Find where the given text appears and provide that cell's center as (X, Y) coordinate. 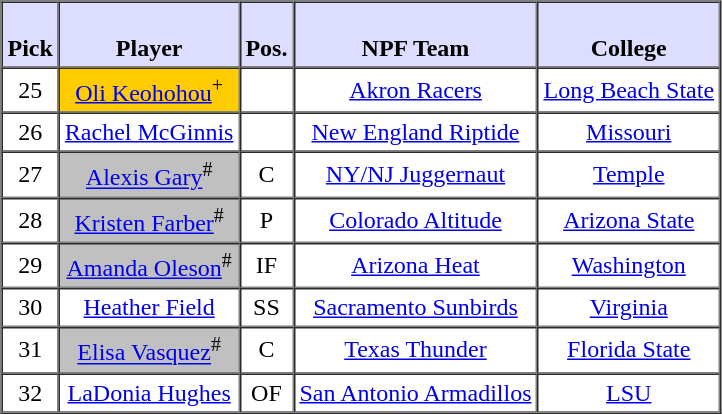
P (266, 220)
OF (266, 392)
NPF Team (415, 35)
SS (266, 308)
New England Riptide (415, 132)
Akron Racers (415, 90)
LSU (628, 392)
Heather Field (150, 308)
Temple (628, 174)
31 (30, 350)
Virginia (628, 308)
LaDonia Hughes (150, 392)
San Antonio Armadillos (415, 392)
Elisa Vasquez# (150, 350)
26 (30, 132)
Rachel McGinnis (150, 132)
College (628, 35)
Oli Keohohou+ (150, 90)
Sacramento Sunbirds (415, 308)
IF (266, 266)
32 (30, 392)
29 (30, 266)
Kristen Farber# (150, 220)
Arizona Heat (415, 266)
Pos. (266, 35)
Player (150, 35)
Arizona State (628, 220)
28 (30, 220)
Washington (628, 266)
25 (30, 90)
Alexis Gary# (150, 174)
Florida State (628, 350)
Pick (30, 35)
Long Beach State (628, 90)
Texas Thunder (415, 350)
30 (30, 308)
Amanda Oleson# (150, 266)
NY/NJ Juggernaut (415, 174)
27 (30, 174)
Colorado Altitude (415, 220)
Missouri (628, 132)
